Output the [X, Y] coordinate of the center of the cell containing the given text.  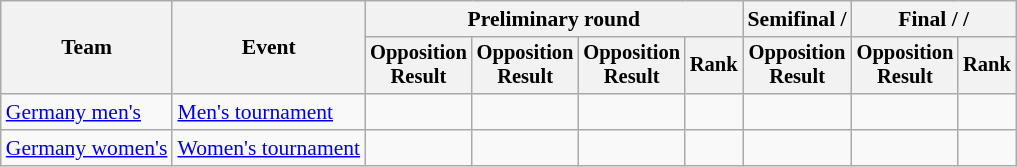
Event [268, 48]
Women's tournament [268, 148]
Semifinal / [798, 19]
Germany men's [87, 112]
Germany women's [87, 148]
Team [87, 48]
Preliminary round [554, 19]
Final / / [934, 19]
Men's tournament [268, 112]
